Capture the cell that displays the provided text and extract its [x, y] central coordinate. 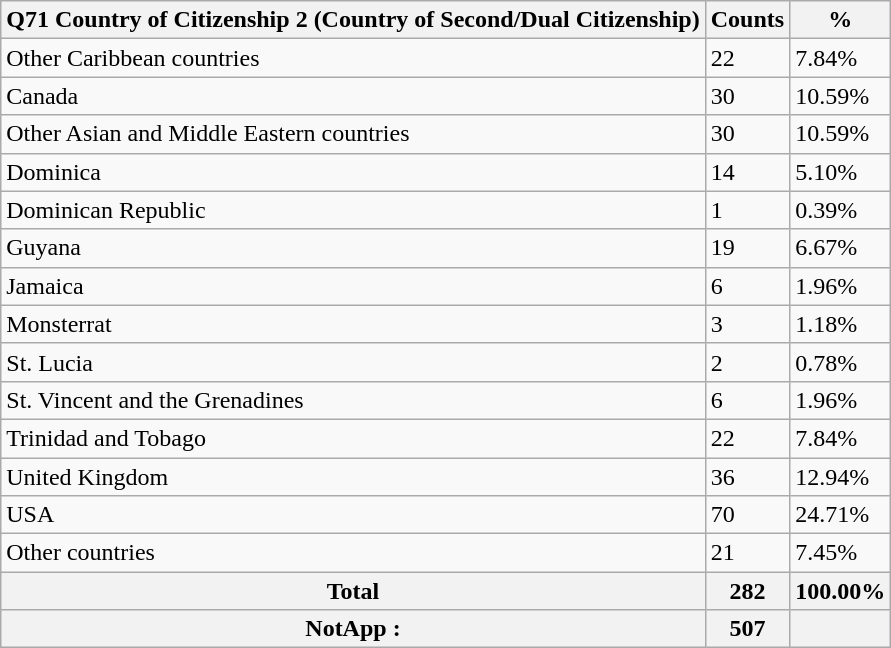
282 [747, 591]
Canada [353, 96]
Dominica [353, 172]
Other Caribbean countries [353, 58]
7.45% [840, 553]
St. Vincent and the Grenadines [353, 400]
Jamaica [353, 286]
24.71% [840, 515]
3 [747, 324]
USA [353, 515]
St. Lucia [353, 362]
United Kingdom [353, 477]
2 [747, 362]
Q71 Country of Citizenship 2 (Country of Second/Dual Citizenship) [353, 20]
5.10% [840, 172]
14 [747, 172]
70 [747, 515]
507 [747, 629]
Dominican Republic [353, 210]
36 [747, 477]
21 [747, 553]
12.94% [840, 477]
Trinidad and Tobago [353, 438]
Other Asian and Middle Eastern countries [353, 134]
19 [747, 248]
0.39% [840, 210]
1.18% [840, 324]
0.78% [840, 362]
NotApp : [353, 629]
1 [747, 210]
Other countries [353, 553]
Counts [747, 20]
% [840, 20]
100.00% [840, 591]
Monsterrat [353, 324]
6.67% [840, 248]
Guyana [353, 248]
Total [353, 591]
